Pinpoint the cell where the given text exists, returning its [X, Y] midpoint coordinate. 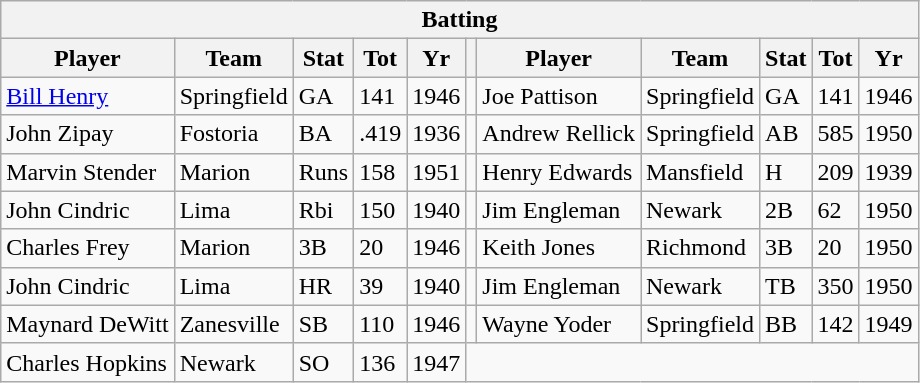
SO [323, 362]
Andrew Rellick [559, 134]
Keith Jones [559, 248]
150 [380, 210]
Wayne Yoder [559, 324]
1936 [436, 134]
HR [323, 286]
AB [786, 134]
62 [836, 210]
1951 [436, 172]
1949 [888, 324]
350 [836, 286]
Mansfield [700, 172]
Fostoria [234, 134]
1947 [436, 362]
Runs [323, 172]
H [786, 172]
Joe Pattison [559, 96]
John Zipay [88, 134]
142 [836, 324]
136 [380, 362]
Maynard DeWitt [88, 324]
585 [836, 134]
39 [380, 286]
BB [786, 324]
.419 [380, 134]
Charles Frey [88, 248]
Charles Hopkins [88, 362]
Bill Henry [88, 96]
Rbi [323, 210]
BA [323, 134]
Richmond [700, 248]
158 [380, 172]
110 [380, 324]
1939 [888, 172]
TB [786, 286]
Zanesville [234, 324]
Batting [460, 20]
SB [323, 324]
Marvin Stender [88, 172]
209 [836, 172]
2B [786, 210]
Henry Edwards [559, 172]
